Capture the cell that displays the provided text and extract its (x, y) central coordinate. 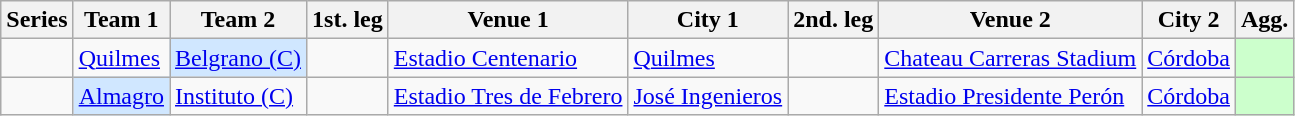
Almagro (121, 96)
Estadio Presidente Perón (1010, 96)
Team 1 (121, 20)
José Ingenieros (708, 96)
Team 2 (238, 20)
Venue 2 (1010, 20)
City 1 (708, 20)
City 2 (1189, 20)
2nd. leg (834, 20)
Series (37, 20)
Instituto (C) (238, 96)
Agg. (1264, 20)
Estadio Tres de Febrero (508, 96)
Belgrano (C) (238, 58)
Chateau Carreras Stadium (1010, 58)
Estadio Centenario (508, 58)
Venue 1 (508, 20)
1st. leg (348, 20)
